From the cell containing the given text, extract its center point as [X, Y] coordinate. 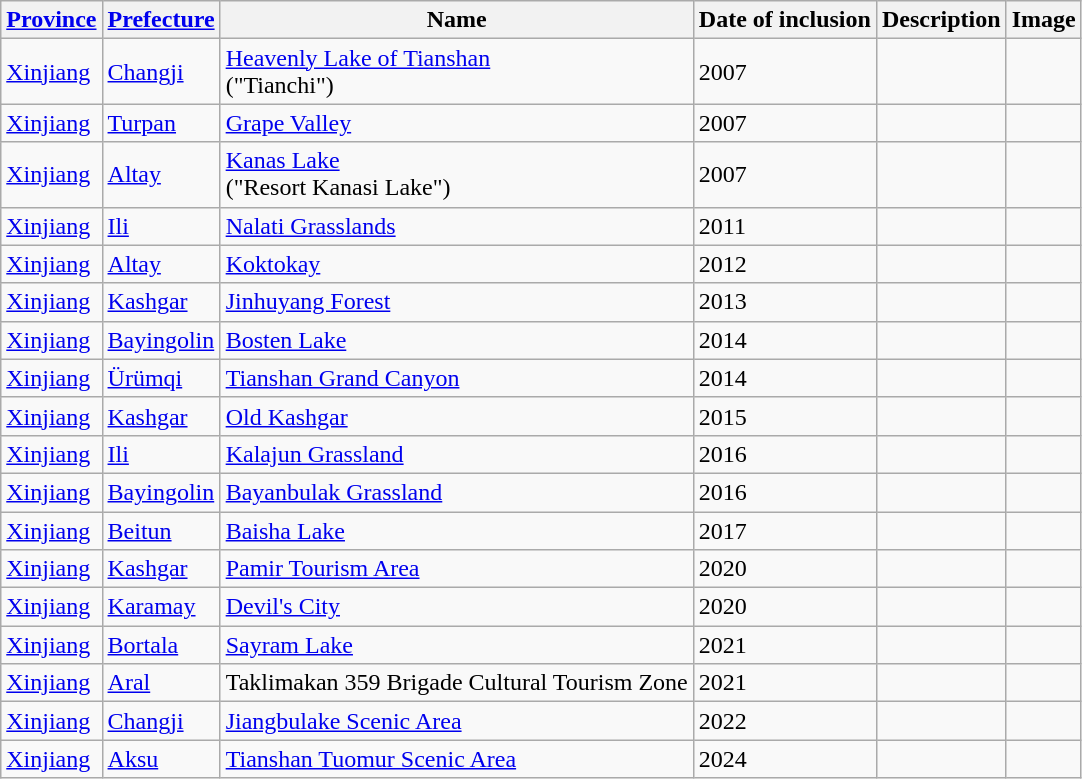
Kanas Lake("Resort Kanasi Lake") [456, 174]
2012 [784, 264]
Ürümqi [161, 378]
Tianshan Grand Canyon [456, 378]
Date of inclusion [784, 20]
Jiangbulake Scenic Area [456, 721]
2011 [784, 226]
Image [1044, 20]
Jinhuyang Forest [456, 302]
Aksu [161, 759]
2022 [784, 721]
Nalati Grasslands [456, 226]
2017 [784, 531]
Sayram Lake [456, 645]
2013 [784, 302]
Tianshan Tuomur Scenic Area [456, 759]
Name [456, 20]
Karamay [161, 607]
Bortala [161, 645]
Bosten Lake [456, 340]
Province [52, 20]
Old Kashgar [456, 416]
Prefecture [161, 20]
Grape Valley [456, 123]
Bayanbulak Grassland [456, 492]
Aral [161, 683]
2024 [784, 759]
Beitun [161, 531]
Kalajun Grassland [456, 454]
Koktokay [456, 264]
Heavenly Lake of Tianshan("Tianchi") [456, 72]
2015 [784, 416]
Description [941, 20]
Turpan [161, 123]
Taklimakan 359 Brigade Cultural Tourism Zone [456, 683]
Pamir Tourism Area [456, 569]
Baisha Lake [456, 531]
Devil's City [456, 607]
